From the cell containing the given text, extract its center point as [x, y] coordinate. 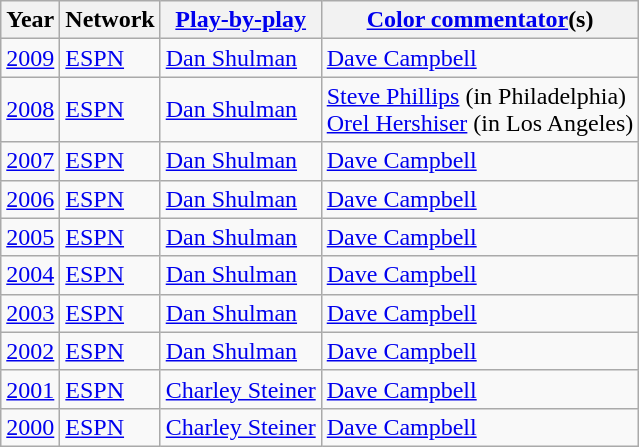
2000 [30, 427]
2004 [30, 275]
2008 [30, 110]
2002 [30, 351]
Year [30, 20]
2009 [30, 58]
2001 [30, 389]
2006 [30, 199]
Network [110, 20]
2003 [30, 313]
2007 [30, 161]
2005 [30, 237]
Play-by-play [240, 20]
Steve Phillips (in Philadelphia)Orel Hershiser (in Los Angeles) [480, 110]
Color commentator(s) [480, 20]
